Return the (X, Y) coordinate for the center point of the cell that contains the specified text.  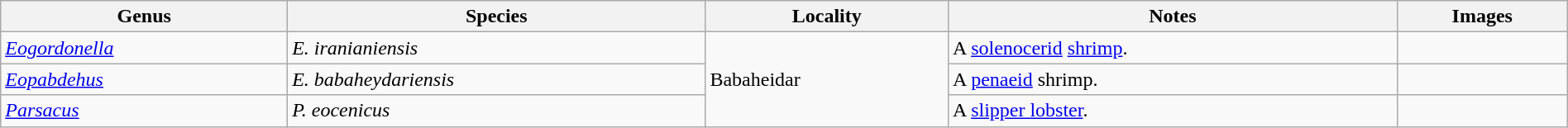
E. iranianiensis (496, 48)
P. eocenicus (496, 111)
Images (1482, 17)
E. babaheydariensis (496, 79)
Species (496, 17)
A solenocerid shrimp. (1173, 48)
Locality (827, 17)
Eogordonella (144, 48)
Notes (1173, 17)
Babaheidar (827, 79)
A slipper lobster. (1173, 111)
A penaeid shrimp. (1173, 79)
Eopabdehus (144, 79)
Parsacus (144, 111)
Genus (144, 17)
